Output the [X, Y] coordinate of the center of the cell containing the given text.  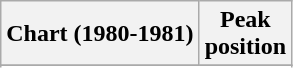
Chart (1980-1981) [100, 34]
Peakposition [245, 34]
